Capture the cell that displays the provided text and extract its [x, y] central coordinate. 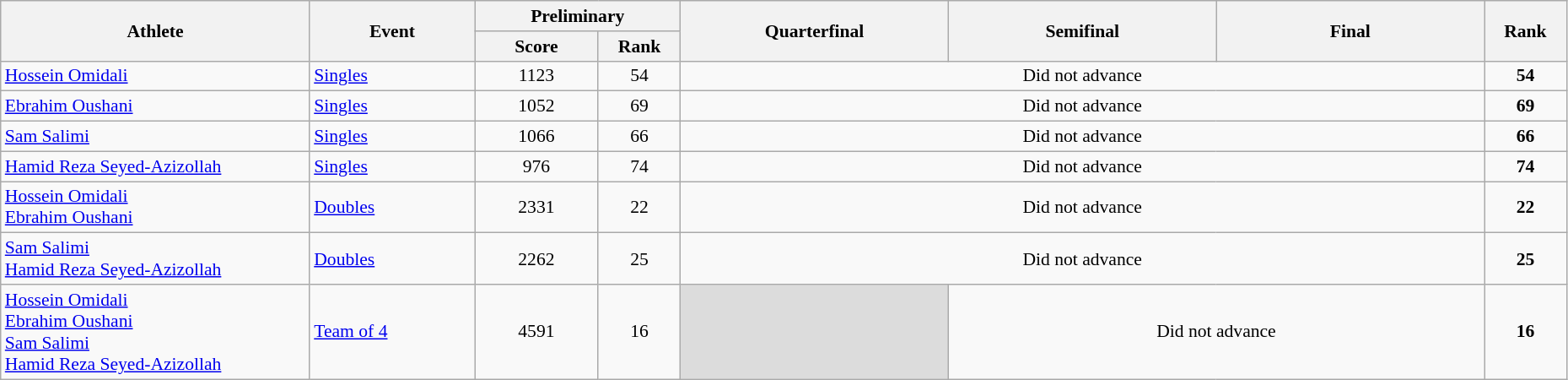
1123 [536, 76]
4591 [536, 332]
Hamid Reza Seyed-Azizollah [155, 166]
Event [391, 30]
1052 [536, 106]
Sam SalimiHamid Reza Seyed-Azizollah [155, 258]
Team of 4 [391, 332]
2262 [536, 258]
Hossein Omidali [155, 76]
Preliminary [578, 16]
Sam Salimi [155, 137]
Ebrahim Oushani [155, 106]
Final [1350, 30]
Semifinal [1082, 30]
Athlete [155, 30]
Hossein OmidaliEbrahim Oushani [155, 208]
976 [536, 166]
Hossein OmidaliEbrahim OushaniSam SalimiHamid Reza Seyed-Azizollah [155, 332]
1066 [536, 137]
Quarterfinal [815, 30]
Score [536, 46]
2331 [536, 208]
